Pinpoint the cell where the given text exists, returning its [x, y] midpoint coordinate. 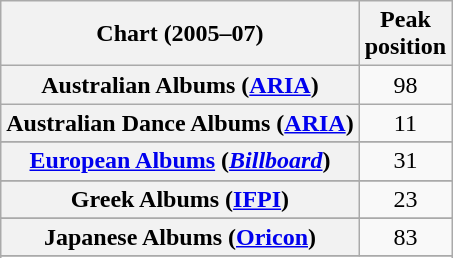
Peakposition [405, 34]
Greek Albums (IFPI) [180, 199]
Australian Dance Albums (ARIA) [180, 123]
Chart (2005–07) [180, 34]
European Albums (Billboard) [180, 161]
23 [405, 199]
Australian Albums (ARIA) [180, 85]
Japanese Albums (Oricon) [180, 237]
98 [405, 85]
83 [405, 237]
31 [405, 161]
11 [405, 123]
